Provide the [X, Y] coordinate of the cell's center where the given text is located.  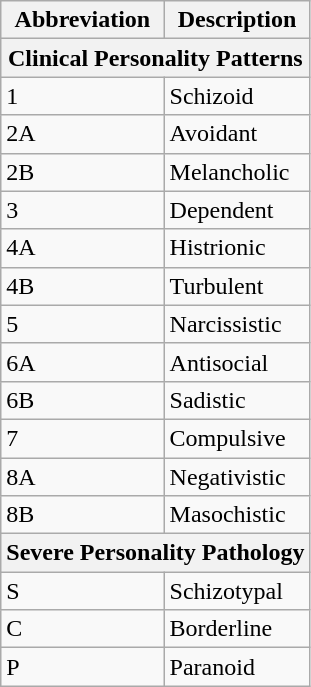
Paranoid [237, 667]
8A [82, 477]
Schizotypal [237, 591]
1 [82, 96]
Borderline [237, 629]
Turbulent [237, 286]
Narcissistic [237, 324]
Clinical Personality Patterns [156, 58]
3 [82, 210]
P [82, 667]
6B [82, 400]
Schizoid [237, 96]
Description [237, 20]
2B [82, 172]
Negativistic [237, 477]
Melancholic [237, 172]
C [82, 629]
Abbreviation [82, 20]
4A [82, 248]
Compulsive [237, 438]
4B [82, 286]
7 [82, 438]
8B [82, 515]
Masochistic [237, 515]
Severe Personality Pathology [156, 553]
Antisocial [237, 362]
2A [82, 134]
S [82, 591]
Sadistic [237, 400]
5 [82, 324]
6A [82, 362]
Dependent [237, 210]
Avoidant [237, 134]
Histrionic [237, 248]
